Scan for the cell matching the given text and deliver its (X, Y) coordinate at center. 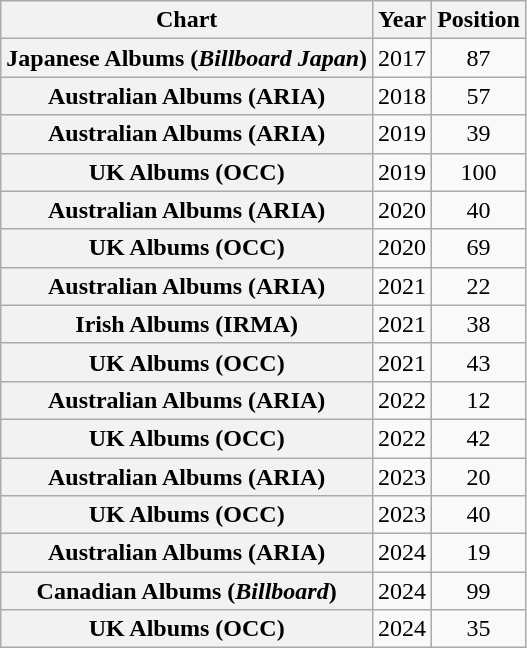
43 (479, 362)
Year (402, 20)
Chart (187, 20)
Japanese Albums (Billboard Japan) (187, 58)
57 (479, 96)
22 (479, 286)
Irish Albums (IRMA) (187, 324)
100 (479, 172)
2017 (402, 58)
35 (479, 629)
69 (479, 248)
99 (479, 591)
20 (479, 477)
39 (479, 134)
38 (479, 324)
2018 (402, 96)
Canadian Albums (Billboard) (187, 591)
87 (479, 58)
12 (479, 400)
Position (479, 20)
42 (479, 438)
19 (479, 553)
